Detect which cell encompasses the target text, then output its (x, y) center coordinate. 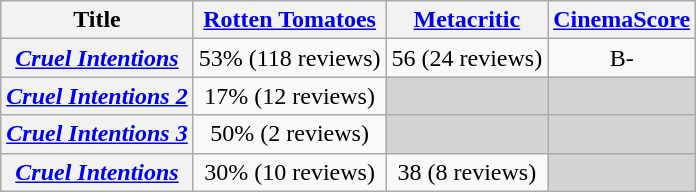
53% (118 reviews) (290, 58)
B- (622, 58)
50% (2 reviews) (290, 134)
30% (10 reviews) (290, 172)
Title (97, 20)
Cruel Intentions 2 (97, 96)
38 (8 reviews) (467, 172)
CinemaScore (622, 20)
Cruel Intentions 3 (97, 134)
56 (24 reviews) (467, 58)
17% (12 reviews) (290, 96)
Rotten Tomatoes (290, 20)
Metacritic (467, 20)
